Find where the given text appears and provide that cell's center as (X, Y) coordinate. 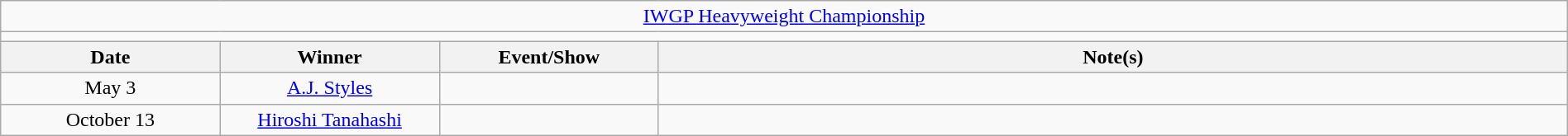
October 13 (111, 120)
Winner (329, 57)
Event/Show (549, 57)
Date (111, 57)
Note(s) (1113, 57)
IWGP Heavyweight Championship (784, 16)
Hiroshi Tanahashi (329, 120)
May 3 (111, 88)
A.J. Styles (329, 88)
